Extract the [x, y] coordinate from the center of the cell holding the provided text.  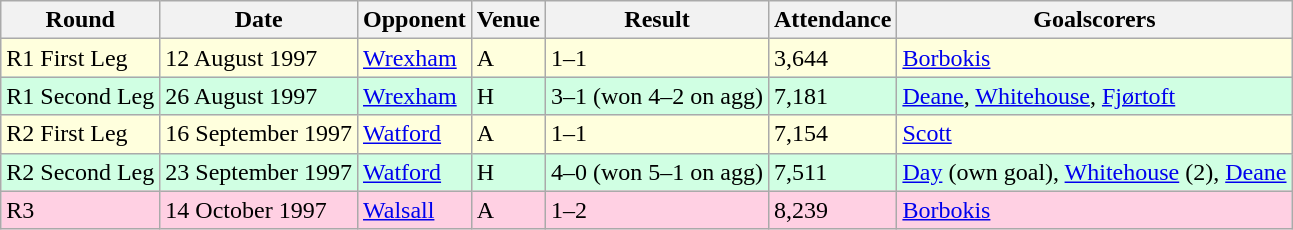
7,511 [832, 172]
7,154 [832, 134]
R2 First Leg [80, 134]
Venue [508, 20]
R1 Second Leg [80, 96]
26 August 1997 [259, 96]
Attendance [832, 20]
14 October 1997 [259, 210]
Date [259, 20]
7,181 [832, 96]
R1 First Leg [80, 58]
R3 [80, 210]
Day (own goal), Whitehouse (2), Deane [1094, 172]
Result [656, 20]
Round [80, 20]
8,239 [832, 210]
Goalscorers [1094, 20]
Walsall [414, 210]
Deane, Whitehouse, Fjørtoft [1094, 96]
23 September 1997 [259, 172]
4–0 (won 5–1 on agg) [656, 172]
12 August 1997 [259, 58]
16 September 1997 [259, 134]
3,644 [832, 58]
R2 Second Leg [80, 172]
1–2 [656, 210]
Scott [1094, 134]
Opponent [414, 20]
3–1 (won 4–2 on agg) [656, 96]
